Return the [x, y] coordinate for the center point of the cell that contains the specified text.  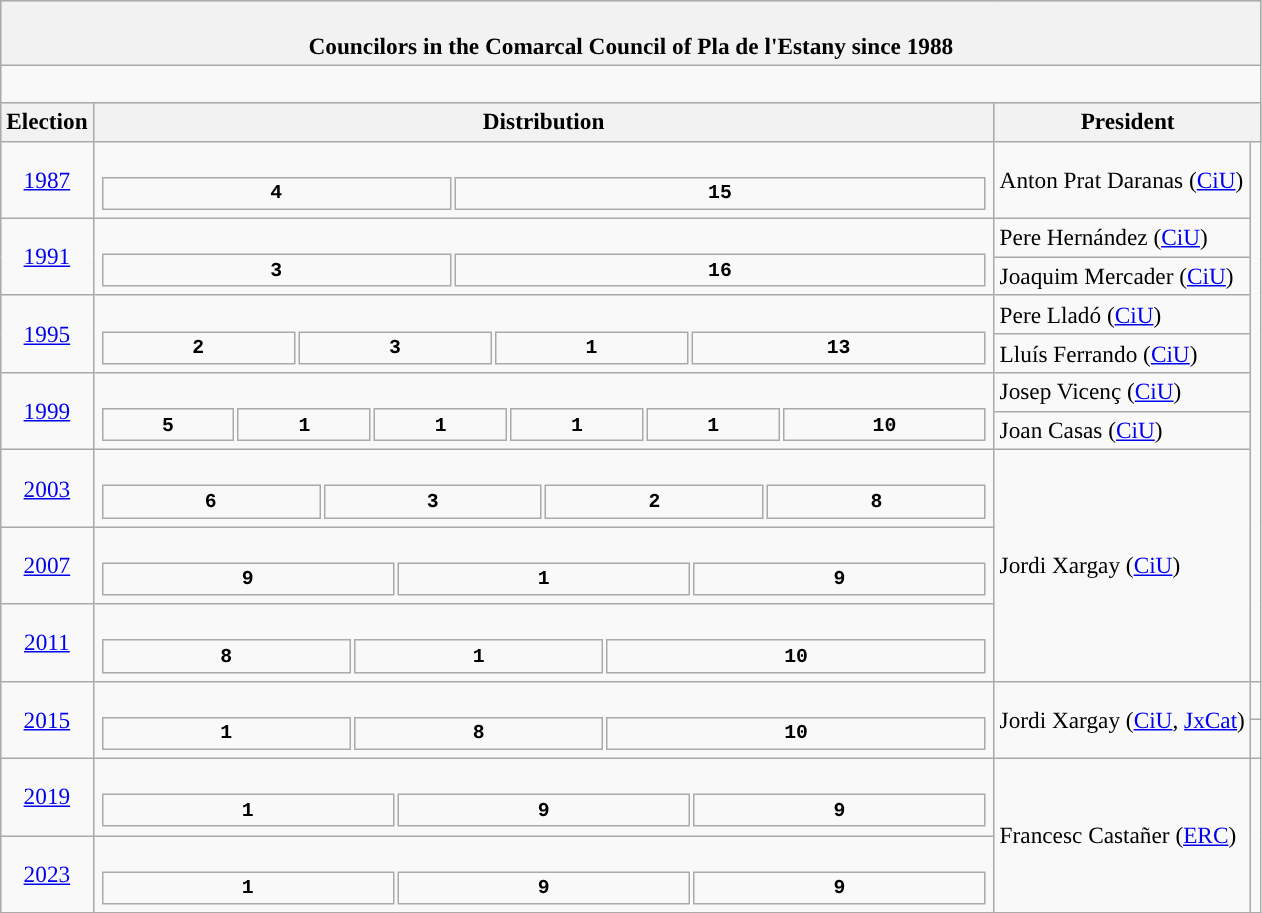
Joaquim Mercader (CiU) [1122, 276]
16 [720, 270]
Pere Hernández (CiU) [1122, 238]
2023 [47, 874]
1 8 10 [544, 720]
2 3 1 13 [544, 334]
Josep Vicenç (CiU) [1122, 392]
Distribution [544, 122]
6 3 2 8 [544, 488]
1995 [47, 334]
Jordi Xargay (CiU) [1122, 564]
6 [210, 502]
Joan Casas (CiU) [1122, 430]
Anton Prat Daranas (CiU) [1122, 180]
Jordi Xargay (CiU, JxCat) [1122, 720]
1987 [47, 180]
2011 [47, 642]
1999 [47, 410]
13 [838, 346]
8 1 10 [544, 642]
Pere Lladó (CiU) [1122, 314]
9 1 9 [544, 564]
15 [720, 192]
4 [276, 192]
4 15 [544, 180]
3 16 [544, 256]
5 [168, 424]
2015 [47, 720]
2003 [47, 488]
2007 [47, 564]
Election [47, 122]
President [1128, 122]
Councilors in the Comarcal Council of Pla de l'Estany since 1988 [631, 32]
2019 [47, 796]
1991 [47, 256]
Francesc Castañer (ERC) [1122, 835]
5 1 1 1 1 10 [544, 410]
Lluís Ferrando (CiU) [1122, 354]
